Provide the [X, Y] coordinate of the cell's center where the given text is located.  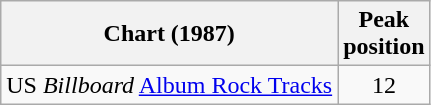
US Billboard Album Rock Tracks [170, 85]
12 [384, 85]
Peakposition [384, 34]
Chart (1987) [170, 34]
